Detect which cell encompasses the target text, then output its (x, y) center coordinate. 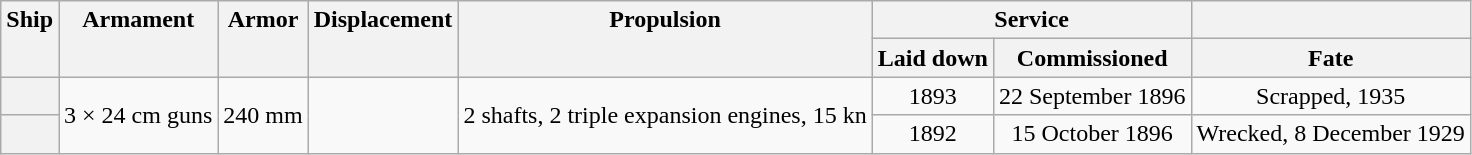
22 September 1896 (1092, 96)
Displacement (383, 39)
1892 (932, 134)
Wrecked, 8 December 1929 (1330, 134)
3 × 24 cm guns (138, 115)
Laid down (932, 58)
1893 (932, 96)
240 mm (263, 115)
Ship (30, 39)
Propulsion (665, 39)
15 October 1896 (1092, 134)
Service (1032, 20)
Armor (263, 39)
Fate (1330, 58)
Armament (138, 39)
Scrapped, 1935 (1330, 96)
2 shafts, 2 triple expansion engines, 15 kn (665, 115)
Commissioned (1092, 58)
